Scan for the cell matching the given text and deliver its (x, y) coordinate at center. 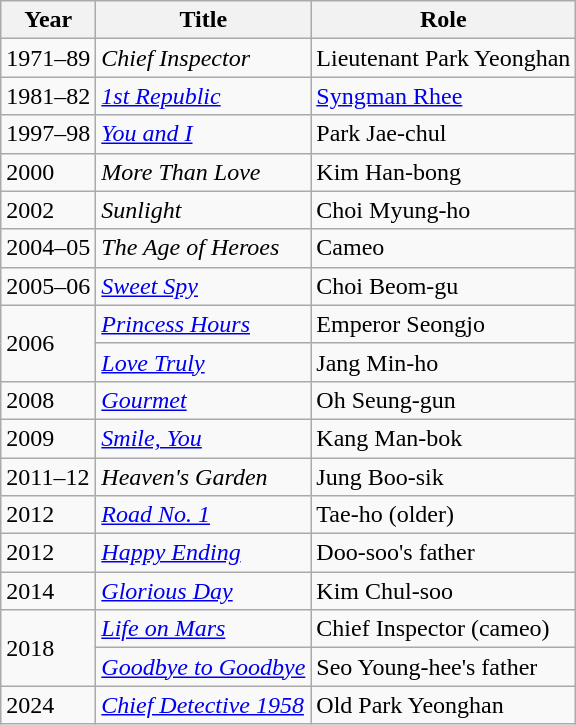
Sunlight (204, 210)
Year (48, 20)
Smile, You (204, 438)
1997–98 (48, 134)
Heaven's Garden (204, 477)
2002 (48, 210)
Chief Inspector (204, 58)
Role (444, 20)
Choi Beom-gu (444, 286)
Kang Man-bok (444, 438)
Chief Inspector (cameo) (444, 629)
Cameo (444, 248)
The Age of Heroes (204, 248)
2005–06 (48, 286)
2008 (48, 400)
2009 (48, 438)
Kim Han-bong (444, 172)
Sweet Spy (204, 286)
Life on Mars (204, 629)
Jung Boo-sik (444, 477)
Park Jae-chul (444, 134)
2011–12 (48, 477)
Title (204, 20)
Choi Myung-ho (444, 210)
Gourmet (204, 400)
You and I (204, 134)
Glorious Day (204, 591)
Road No. 1 (204, 515)
Seo Young-hee's father (444, 667)
Syngman Rhee (444, 96)
Doo-soo's father (444, 553)
Old Park Yeonghan (444, 705)
1st Republic (204, 96)
Lieutenant Park Yeonghan (444, 58)
Chief Detective 1958 (204, 705)
Emperor Seongjo (444, 324)
Goodbye to Goodbye (204, 667)
2006 (48, 343)
Love Truly (204, 362)
Kim Chul-soo (444, 591)
Princess Hours (204, 324)
Tae-ho (older) (444, 515)
2024 (48, 705)
2014 (48, 591)
Oh Seung-gun (444, 400)
Happy Ending (204, 553)
1971–89 (48, 58)
2004–05 (48, 248)
2000 (48, 172)
More Than Love (204, 172)
2018 (48, 648)
Jang Min-ho (444, 362)
1981–82 (48, 96)
